Locate the cell with the specified text and output its [X, Y] center coordinate. 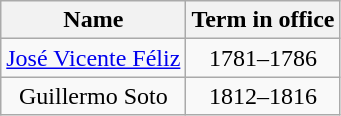
1781–1786 [263, 58]
Term in office [263, 20]
1812–1816 [263, 96]
Name [94, 20]
Guillermo Soto [94, 96]
José Vicente Féliz [94, 58]
